Detect which cell encompasses the target text, then output its (X, Y) center coordinate. 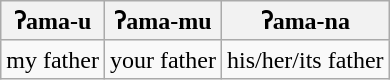
my father (53, 59)
his/her/its father (305, 59)
ʔama-mu (162, 21)
ʔama-na (305, 21)
your father (162, 59)
ʔama-u (53, 21)
